Locate the cell with the specified text and output its [X, Y] center coordinate. 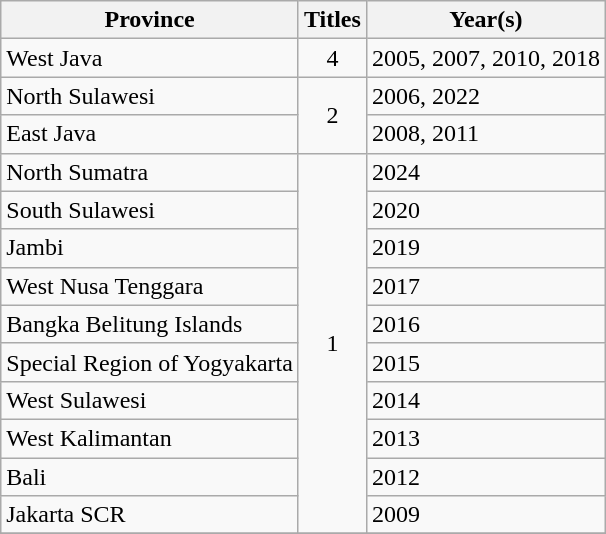
Special Region of Yogyakarta [150, 362]
2 [332, 115]
2008, 2011 [486, 134]
West Sulawesi [150, 400]
West Nusa Tenggara [150, 286]
Jambi [150, 248]
2024 [486, 172]
2014 [486, 400]
2017 [486, 286]
2015 [486, 362]
Province [150, 20]
2012 [486, 477]
2009 [486, 515]
West Java [150, 58]
North Sumatra [150, 172]
West Kalimantan [150, 438]
South Sulawesi [150, 210]
2019 [486, 248]
2013 [486, 438]
2006, 2022 [486, 96]
Bangka Belitung Islands [150, 324]
2016 [486, 324]
2020 [486, 210]
Jakarta SCR [150, 515]
North Sulawesi [150, 96]
East Java [150, 134]
2005, 2007, 2010, 2018 [486, 58]
4 [332, 58]
1 [332, 344]
Bali [150, 477]
Year(s) [486, 20]
Titles [332, 20]
